Search for the cell housing the specified text and yield its (x, y) center coordinate. 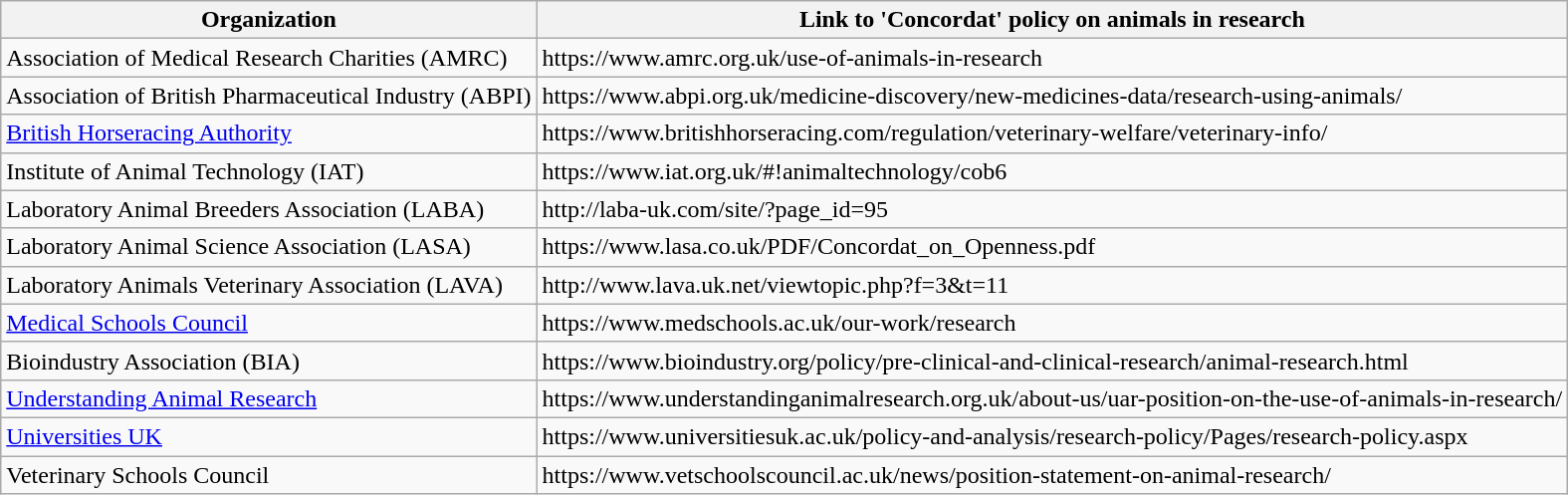
https://www.amrc.org.uk/use-of-animals-in-research (1052, 58)
https://www.universitiesuk.ac.uk/policy-and-analysis/research-policy/Pages/research-policy.aspx (1052, 436)
Understanding Animal Research (269, 398)
http://www.lava.uk.net/viewtopic.php?f=3&t=11 (1052, 285)
Laboratory Animals Veterinary Association (LAVA) (269, 285)
https://www.bioindustry.org/policy/pre-clinical-and-clinical-research/animal-research.html (1052, 361)
Association of Medical Research Charities (AMRC) (269, 58)
Association of British Pharmaceutical Industry (ABPI) (269, 96)
Veterinary Schools Council (269, 475)
Laboratory Animal Breeders Association (LABA) (269, 209)
Laboratory Animal Science Association (LASA) (269, 247)
http://laba-uk.com/site/?page_id=95 (1052, 209)
Bioindustry Association (BIA) (269, 361)
Universities UK (269, 436)
Link to 'Concordat' policy on animals in research (1052, 20)
https://www.iat.org.uk/#!animaltechnology/cob6 (1052, 171)
https://www.britishhorseracing.com/regulation/veterinary-welfare/veterinary-info/ (1052, 133)
https://www.medschools.ac.uk/our-work/research (1052, 323)
https://www.abpi.org.uk/medicine-discovery/new-medicines-data/research-using-animals/ (1052, 96)
British Horseracing Authority (269, 133)
https://www.vetschoolscouncil.ac.uk/news/position-statement-on-animal-research/ (1052, 475)
https://www.understandinganimalresearch.org.uk/about-us/uar-position-on-the-use-of-animals-in-research/ (1052, 398)
https://www.lasa.co.uk/PDF/Concordat_on_Openness.pdf (1052, 247)
Medical Schools Council (269, 323)
Organization (269, 20)
Institute of Animal Technology (IAT) (269, 171)
